Provide the (X, Y) coordinate of the cell's center where the given text is located.  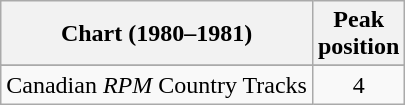
4 (358, 85)
Chart (1980–1981) (157, 34)
Canadian RPM Country Tracks (157, 85)
Peakposition (358, 34)
